Determine the [x, y] coordinate at the center of the cell enclosing the given text.  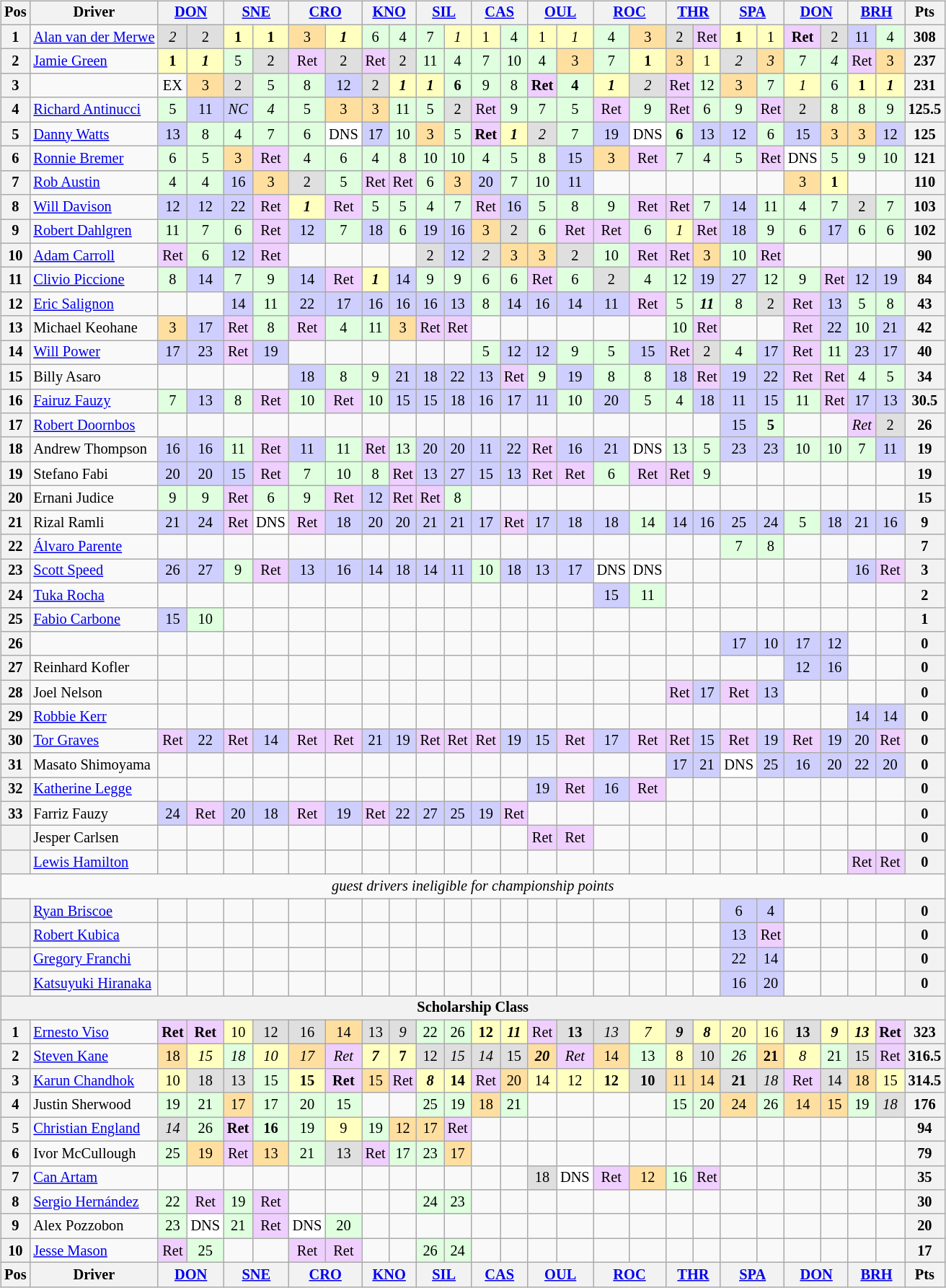
Richard Antinucci [94, 110]
Álvaro Parente [94, 547]
314.5 [925, 1081]
103 [925, 207]
Gregory Franchi [94, 959]
102 [925, 231]
Alex Pozzobon [94, 1226]
Sergio Hernández [94, 1202]
Danny Watts [94, 134]
Billy Asaro [94, 376]
110 [925, 182]
33 [15, 813]
Lewis Hamilton [94, 863]
Fabio Carbone [94, 619]
Farriz Fauzy [94, 813]
176 [925, 1105]
NC [238, 110]
Rob Austin [94, 182]
43 [925, 304]
84 [925, 280]
Will Power [94, 353]
Robert Kubica [94, 935]
Tor Graves [94, 741]
40 [925, 353]
Clivio Piccione [94, 280]
Eric Salignon [94, 304]
316.5 [925, 1057]
Can Artam [94, 1178]
Ronnie Bremer [94, 159]
28 [15, 692]
Katherine Legge [94, 790]
Adam Carroll [94, 255]
42 [925, 328]
32 [15, 790]
Tuka Rocha [94, 595]
237 [925, 61]
Robert Dahlgren [94, 231]
Ivor McCullough [94, 1153]
94 [925, 1129]
Joel Nelson [94, 692]
34 [925, 376]
Steven Kane [94, 1057]
Robbie Kerr [94, 717]
Stefano Fabi [94, 474]
Rizal Ramli [94, 522]
79 [925, 1153]
Justin Sherwood [94, 1105]
231 [925, 86]
Christian England [94, 1129]
Reinhard Kofler [94, 668]
121 [925, 159]
Jamie Green [94, 61]
Robert Doornbos [94, 425]
Masato Shimoyama [94, 765]
Michael Keohane [94, 328]
Scholarship Class [473, 1008]
125.5 [925, 110]
Scott Speed [94, 571]
35 [925, 1178]
Alan van der Merwe [94, 37]
29 [15, 717]
Andrew Thompson [94, 449]
30.5 [925, 401]
31 [15, 765]
308 [925, 37]
Will Davison [94, 207]
EX [172, 86]
Katsuyuki Hiranaka [94, 984]
Fairuz Fauzy [94, 401]
90 [925, 255]
Ryan Briscoe [94, 911]
323 [925, 1032]
Jesse Mason [94, 1250]
guest drivers ineligible for championship points [473, 886]
Ernani Judice [94, 498]
Jesper Carlsen [94, 838]
125 [925, 134]
Karun Chandhok [94, 1081]
Ernesto Viso [94, 1032]
